Provide the [X, Y] coordinate of the cell's center where the given text is located.  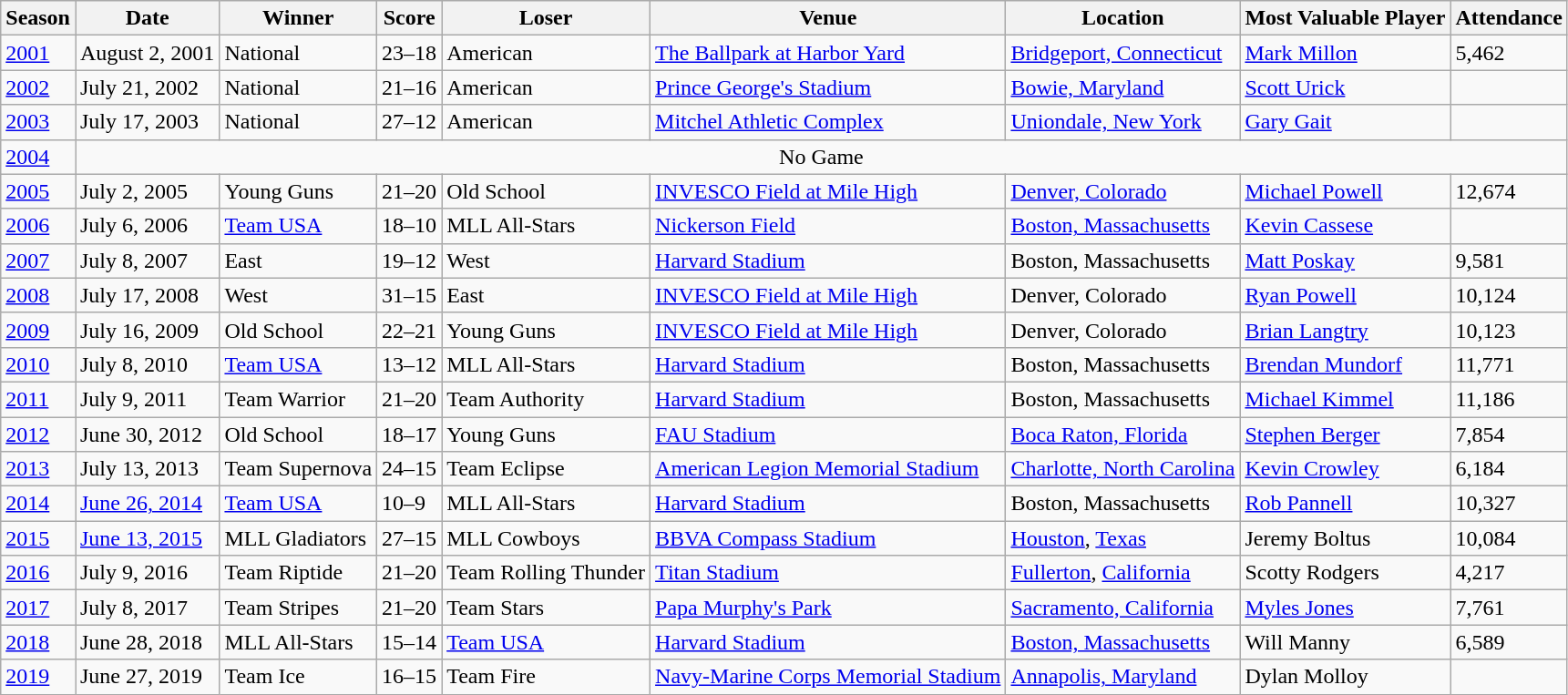
2006 [38, 226]
FAU Stadium [828, 434]
Michael Kimmel [1345, 399]
August 2, 2001 [147, 53]
July 16, 2009 [147, 330]
10,084 [1509, 538]
MLL Cowboys [547, 538]
Date [147, 18]
Team Eclipse [547, 469]
11,186 [1509, 399]
11,771 [1509, 364]
Team Warrior [299, 399]
18–17 [410, 434]
MLL Gladiators [299, 538]
Annapolis, Maryland [1122, 677]
June 26, 2014 [147, 504]
2019 [38, 677]
10,123 [1509, 330]
23–18 [410, 53]
10–9 [410, 504]
June 13, 2015 [147, 538]
22–21 [410, 330]
Brian Langtry [1345, 330]
Attendance [1509, 18]
American Legion Memorial Stadium [828, 469]
July 9, 2016 [147, 573]
2015 [38, 538]
Stephen Berger [1345, 434]
Matt Poskay [1345, 261]
15–14 [410, 642]
Team Rolling Thunder [547, 573]
Team Supernova [299, 469]
2003 [38, 122]
18–10 [410, 226]
Venue [828, 18]
4,217 [1509, 573]
Navy-Marine Corps Memorial Stadium [828, 677]
Team Stripes [299, 608]
Ryan Powell [1345, 295]
July 2, 2005 [147, 191]
Dylan Molloy [1345, 677]
Scotty Rodgers [1345, 573]
No Game [821, 157]
Team Riptide [299, 573]
June 30, 2012 [147, 434]
9,581 [1509, 261]
7,854 [1509, 434]
Team Authority [547, 399]
July 8, 2017 [147, 608]
Winner [299, 18]
10,327 [1509, 504]
Uniondale, New York [1122, 122]
Boca Raton, Florida [1122, 434]
July 17, 2008 [147, 295]
2007 [38, 261]
Michael Powell [1345, 191]
2014 [38, 504]
July 8, 2010 [147, 364]
Houston, Texas [1122, 538]
Sacramento, California [1122, 608]
2010 [38, 364]
Kevin Crowley [1345, 469]
July 13, 2013 [147, 469]
21–16 [410, 87]
July 9, 2011 [147, 399]
July 17, 2003 [147, 122]
Prince George's Stadium [828, 87]
12,674 [1509, 191]
2012 [38, 434]
2018 [38, 642]
BBVA Compass Stadium [828, 538]
10,124 [1509, 295]
Team Stars [547, 608]
6,589 [1509, 642]
The Ballpark at Harbor Yard [828, 53]
Charlotte, North Carolina [1122, 469]
Loser [547, 18]
Location [1122, 18]
July 21, 2002 [147, 87]
July 8, 2007 [147, 261]
27–12 [410, 122]
Will Manny [1345, 642]
24–15 [410, 469]
2001 [38, 53]
Papa Murphy's Park [828, 608]
2008 [38, 295]
Bridgeport, Connecticut [1122, 53]
Titan Stadium [828, 573]
13–12 [410, 364]
Team Ice [299, 677]
2013 [38, 469]
Gary Gait [1345, 122]
Fullerton, California [1122, 573]
Bowie, Maryland [1122, 87]
6,184 [1509, 469]
July 6, 2006 [147, 226]
2009 [38, 330]
Score [410, 18]
5,462 [1509, 53]
2002 [38, 87]
2005 [38, 191]
Team Fire [547, 677]
Rob Pannell [1345, 504]
2017 [38, 608]
Most Valuable Player [1345, 18]
Mark Millon [1345, 53]
31–15 [410, 295]
2016 [38, 573]
Season [38, 18]
Scott Urick [1345, 87]
2011 [38, 399]
2004 [38, 157]
16–15 [410, 677]
Nickerson Field [828, 226]
Jeremy Boltus [1345, 538]
Myles Jones [1345, 608]
Mitchel Athletic Complex [828, 122]
19–12 [410, 261]
27–15 [410, 538]
June 27, 2019 [147, 677]
Brendan Mundorf [1345, 364]
7,761 [1509, 608]
June 28, 2018 [147, 642]
Kevin Cassese [1345, 226]
